From the cell containing the given text, extract its center point as [X, Y] coordinate. 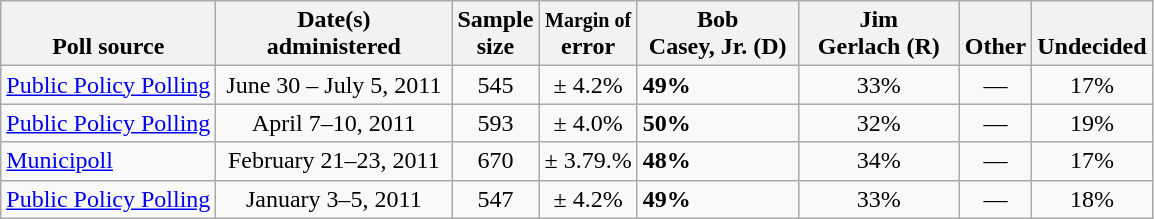
32% [878, 123]
34% [878, 161]
± 4.0% [588, 123]
± 3.79.% [588, 161]
Date(s)administered [334, 34]
Other [995, 34]
Bob Casey, Jr. (D) [718, 34]
Margin oferror [588, 34]
Samplesize [496, 34]
JimGerlach (R) [878, 34]
April 7–10, 2011 [334, 123]
January 3–5, 2011 [334, 199]
545 [496, 85]
Poll source [108, 34]
Municipoll [108, 161]
February 21–23, 2011 [334, 161]
18% [1092, 199]
593 [496, 123]
547 [496, 199]
48% [718, 161]
June 30 – July 5, 2011 [334, 85]
Undecided [1092, 34]
670 [496, 161]
19% [1092, 123]
50% [718, 123]
